Locate the cell with the specified text and output its [X, Y] center coordinate. 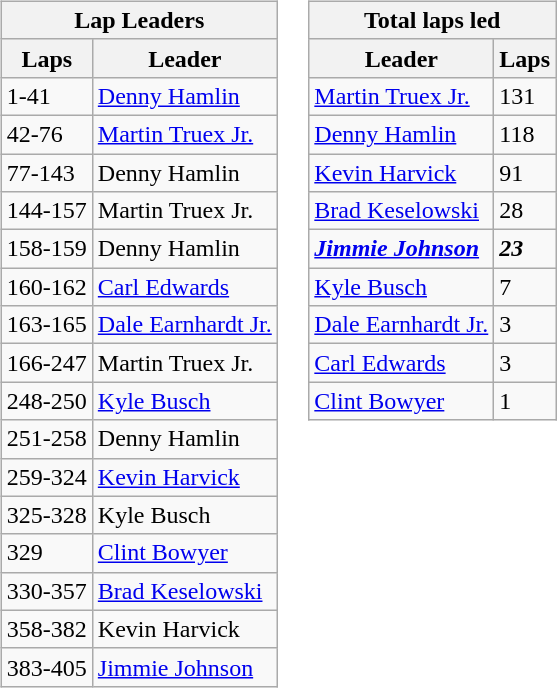
28 [525, 211]
144-157 [46, 211]
42-76 [46, 134]
358-382 [46, 629]
330-357 [46, 591]
383-405 [46, 667]
259-324 [46, 477]
7 [525, 287]
329 [46, 553]
118 [525, 134]
1 [525, 401]
91 [525, 173]
163-165 [46, 325]
131 [525, 96]
Total laps led [432, 20]
1-41 [46, 96]
325-328 [46, 515]
160-162 [46, 287]
158-159 [46, 249]
166-247 [46, 363]
Lap Leaders [139, 20]
23 [525, 249]
251-258 [46, 439]
77-143 [46, 173]
248-250 [46, 401]
